Detect which cell encompasses the target text, then output its [x, y] center coordinate. 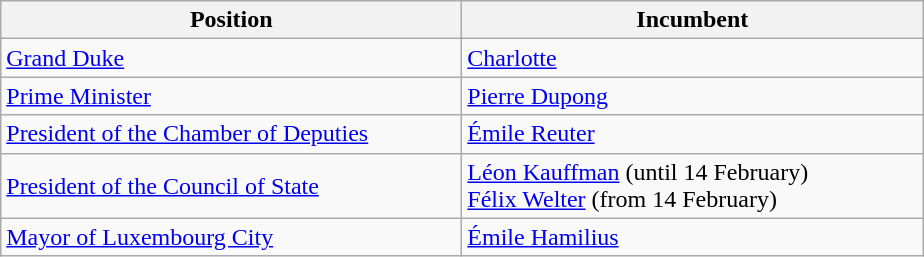
Prime Minister [232, 96]
Pierre Dupong [692, 96]
Charlotte [692, 58]
President of the Chamber of Deputies [232, 134]
Émile Reuter [692, 134]
Grand Duke [232, 58]
Émile Hamilius [692, 237]
Mayor of Luxembourg City [232, 237]
President of the Council of State [232, 186]
Position [232, 20]
Léon Kauffman (until 14 February) Félix Welter (from 14 February) [692, 186]
Incumbent [692, 20]
